From the cell containing the given text, extract its center point as (X, Y) coordinate. 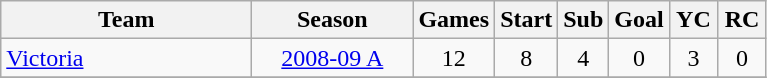
RC (742, 20)
3 (694, 58)
Goal (639, 20)
Sub (584, 20)
2008-09 A (332, 58)
Start (526, 20)
12 (454, 58)
Team (126, 20)
Victoria (126, 58)
YC (694, 20)
Games (454, 20)
8 (526, 58)
4 (584, 58)
Season (332, 20)
